Provide the [X, Y] coordinate of the cell's center where the given text is located.  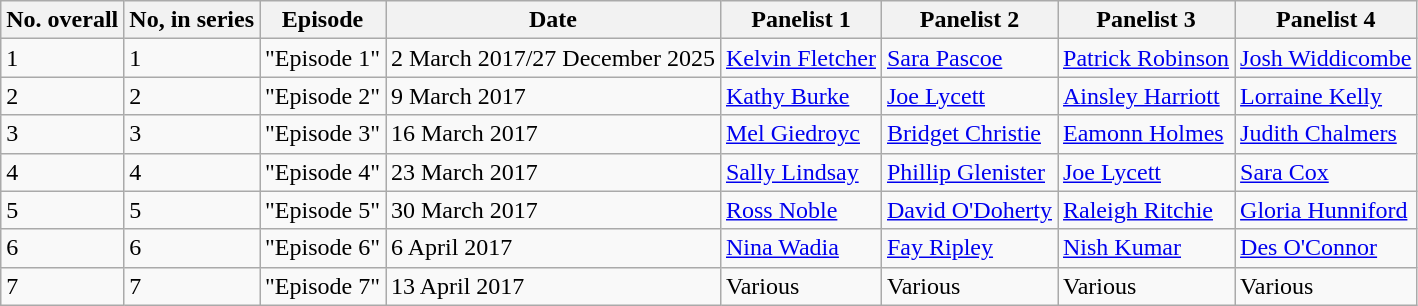
Judith Chalmers [1326, 134]
Nina Wadia [800, 248]
Episode [323, 20]
"Episode 1" [323, 58]
Kelvin Fletcher [800, 58]
Kathy Burke [800, 96]
Gloria Hunniford [1326, 210]
Raleigh Ritchie [1146, 210]
9 March 2017 [554, 96]
Josh Widdicombe [1326, 58]
Patrick Robinson [1146, 58]
Panelist 4 [1326, 20]
Sara Pascoe [969, 58]
Phillip Glenister [969, 172]
"Episode 5" [323, 210]
"Episode 3" [323, 134]
Bridget Christie [969, 134]
Date [554, 20]
"Episode 2" [323, 96]
"Episode 4" [323, 172]
Ainsley Harriott [1146, 96]
Nish Kumar [1146, 248]
Des O'Connor [1326, 248]
16 March 2017 [554, 134]
Panelist 2 [969, 20]
Eamonn Holmes [1146, 134]
30 March 2017 [554, 210]
No, in series [192, 20]
"Episode 6" [323, 248]
Panelist 1 [800, 20]
2 March 2017/27 December 2025 [554, 58]
23 March 2017 [554, 172]
Sally Lindsay [800, 172]
"Episode 7" [323, 286]
David O'Doherty [969, 210]
Fay Ripley [969, 248]
Mel Giedroyc [800, 134]
No. overall [62, 20]
Lorraine Kelly [1326, 96]
13 April 2017 [554, 286]
Ross Noble [800, 210]
Panelist 3 [1146, 20]
6 April 2017 [554, 248]
Sara Cox [1326, 172]
